Return (x, y) of the center of cell containing provided text 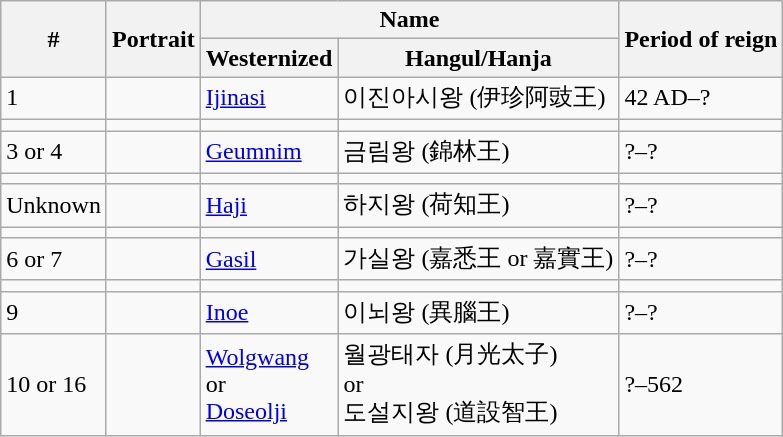
1 (54, 98)
Period of reign (701, 39)
Hangul/Hanja (478, 58)
42 AD–? (701, 98)
Haji (269, 206)
Wolgwang or Doseolji (269, 384)
금림왕 (錦林王) (478, 152)
Geumnim (269, 152)
6 or 7 (54, 260)
이뇌왕 (異腦王) (478, 312)
Unknown (54, 206)
Portrait (153, 39)
?–562 (701, 384)
Name (410, 20)
Ijinasi (269, 98)
9 (54, 312)
Gasil (269, 260)
Westernized (269, 58)
Inoe (269, 312)
하지왕 (荷知王) (478, 206)
이진아시왕 (伊珍阿豉王) (478, 98)
월광태자 (月光太子) or 도설지왕 (道設智王) (478, 384)
3 or 4 (54, 152)
10 or 16 (54, 384)
가실왕 (嘉悉王 or 嘉實王) (478, 260)
# (54, 39)
